Pinpoint the cell where the given text exists, returning its (x, y) midpoint coordinate. 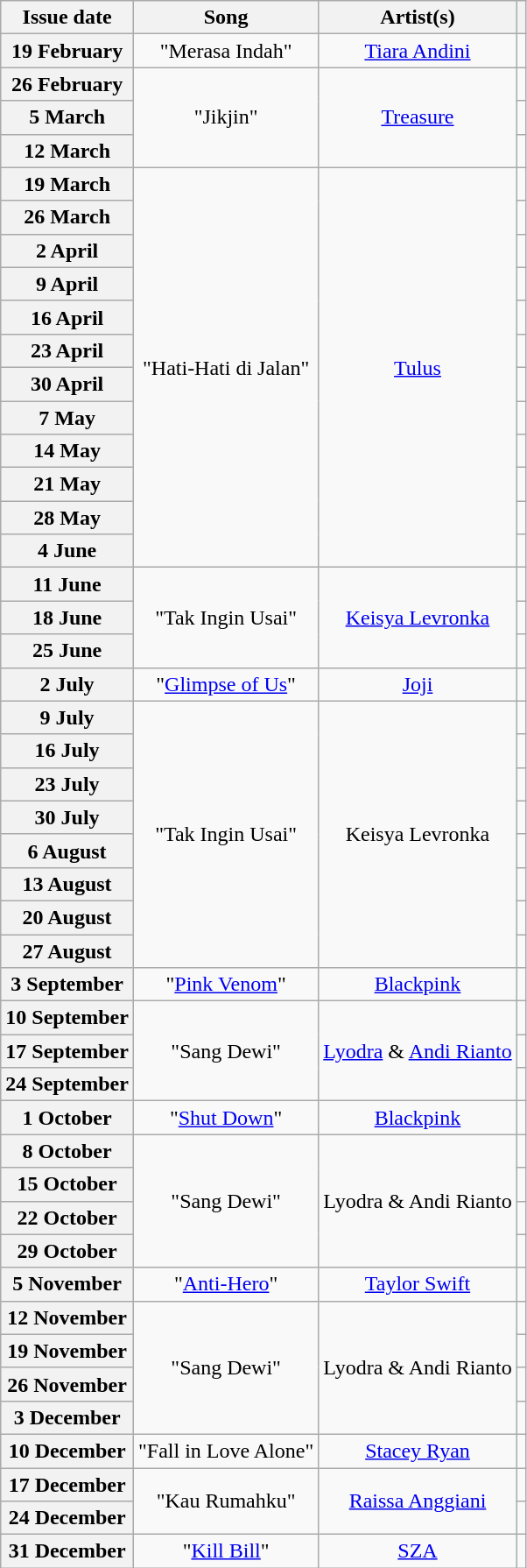
6 August (67, 851)
"Pink Venom" (226, 985)
17 December (67, 1485)
26 February (67, 84)
26 November (67, 1384)
"Shut Down" (226, 1118)
19 March (67, 184)
"Merasa Indah" (226, 51)
10 September (67, 1018)
15 October (67, 1184)
Issue date (67, 18)
27 August (67, 950)
"Anti-Hero" (226, 1284)
Artist(s) (418, 18)
"Kill Bill" (226, 1551)
"Hati-Hati di Jalan" (226, 368)
22 October (67, 1218)
10 December (67, 1451)
5 March (67, 117)
1 October (67, 1118)
3 December (67, 1417)
13 August (67, 884)
19 February (67, 51)
"Jikjin" (226, 117)
16 July (67, 751)
9 April (67, 284)
14 May (67, 451)
29 October (67, 1251)
12 November (67, 1317)
25 June (67, 651)
Tiara Andini (418, 51)
30 July (67, 817)
4 June (67, 551)
19 November (67, 1351)
2 April (67, 251)
31 December (67, 1551)
21 May (67, 484)
11 June (67, 584)
30 April (67, 384)
9 July (67, 717)
16 April (67, 317)
12 March (67, 151)
Treasure (418, 117)
8 October (67, 1151)
7 May (67, 418)
Song (226, 18)
3 September (67, 985)
17 September (67, 1051)
Raissa Anggiani (418, 1501)
Stacey Ryan (418, 1451)
28 May (67, 518)
23 April (67, 350)
"Kau Rumahku" (226, 1501)
Tulus (418, 368)
2 July (67, 684)
23 July (67, 784)
26 March (67, 217)
18 June (67, 618)
Taylor Swift (418, 1284)
24 December (67, 1518)
SZA (418, 1551)
20 August (67, 917)
Joji (418, 684)
5 November (67, 1284)
"Fall in Love Alone" (226, 1451)
"Glimpse of Us" (226, 684)
24 September (67, 1084)
